Return the (x, y) coordinate for the center point of the cell that contains the specified text.  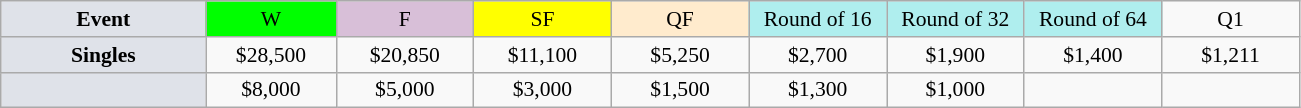
W (271, 19)
$11,100 (543, 55)
F (405, 19)
Round of 16 (818, 19)
$3,000 (543, 90)
$20,850 (405, 55)
QF (680, 19)
Event (104, 19)
Round of 32 (955, 19)
$5,000 (405, 90)
$1,900 (955, 55)
$1,000 (955, 90)
Q1 (1231, 19)
$5,250 (680, 55)
$1,300 (818, 90)
Singles (104, 55)
$8,000 (271, 90)
Round of 64 (1093, 19)
$2,700 (818, 55)
$1,500 (680, 90)
$1,400 (1093, 55)
$28,500 (271, 55)
$1,211 (1231, 55)
SF (543, 19)
